From the cell containing the given text, extract its center point as [x, y] coordinate. 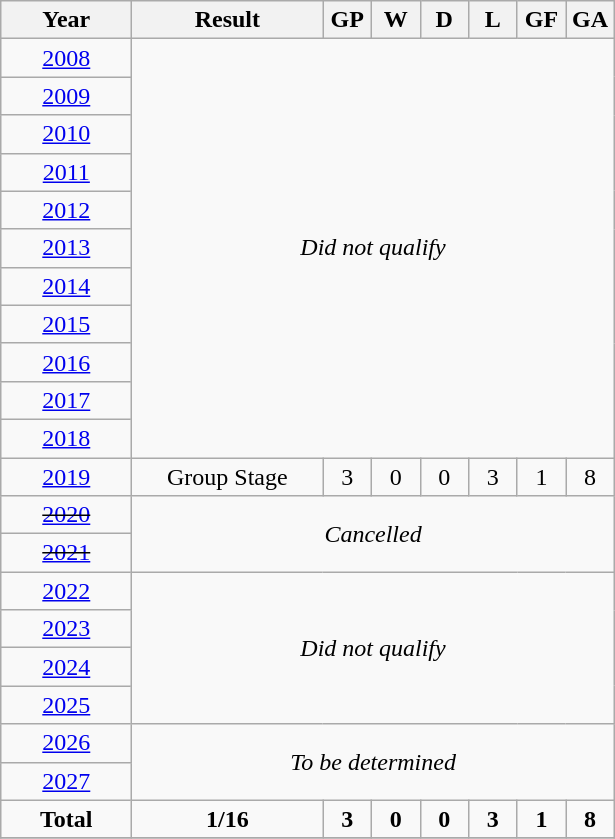
L [494, 20]
To be determined [373, 762]
1/16 [228, 819]
Cancelled [373, 534]
GP [348, 20]
Total [66, 819]
2025 [66, 705]
2021 [66, 553]
2018 [66, 438]
2026 [66, 743]
2027 [66, 781]
GF [542, 20]
Year [66, 20]
2014 [66, 286]
2019 [66, 477]
Result [228, 20]
2008 [66, 58]
2024 [66, 667]
Group Stage [228, 477]
2009 [66, 96]
2017 [66, 400]
2013 [66, 248]
2020 [66, 515]
2012 [66, 210]
2010 [66, 134]
2015 [66, 324]
W [396, 20]
2022 [66, 591]
D [444, 20]
2023 [66, 629]
GA [590, 20]
2016 [66, 362]
2011 [66, 172]
